Detect which cell encompasses the target text, then output its [x, y] center coordinate. 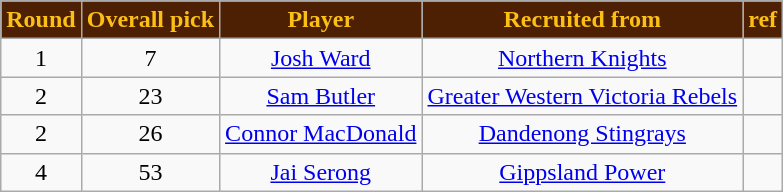
Josh Ward [321, 58]
Recruited from [582, 20]
23 [150, 96]
53 [150, 172]
Connor MacDonald [321, 134]
Overall pick [150, 20]
ref [763, 20]
Gippsland Power [582, 172]
Northern Knights [582, 58]
Sam Butler [321, 96]
Jai Serong [321, 172]
26 [150, 134]
7 [150, 58]
Greater Western Victoria Rebels [582, 96]
Player [321, 20]
Round [41, 20]
1 [41, 58]
4 [41, 172]
Dandenong Stingrays [582, 134]
